Extract the [x, y] coordinate from the center of the cell holding the provided text.  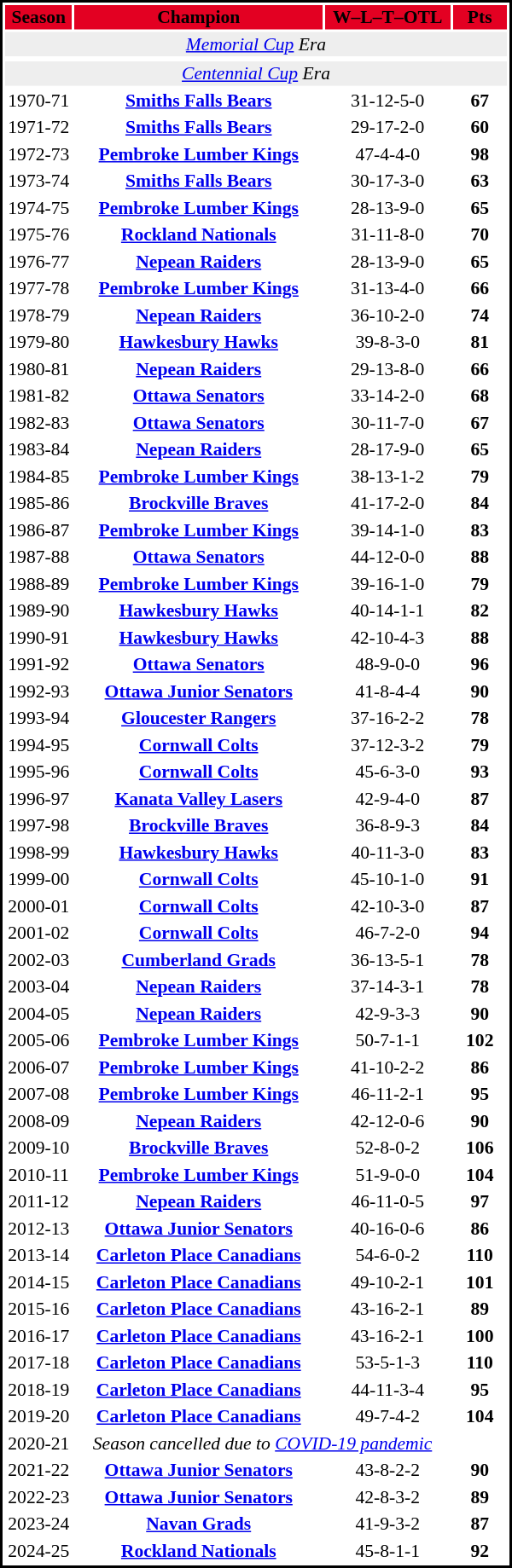
50-7-1-1 [387, 1040]
41-10-2-2 [387, 1068]
2018-19 [39, 1390]
Champion [199, 17]
49-10-2-1 [387, 1282]
40-11-3-0 [387, 853]
1997-98 [39, 825]
Kanata Valley Lasers [199, 798]
41-17-2-0 [387, 503]
2001-02 [39, 933]
1998-99 [39, 853]
1999-00 [39, 879]
40-14-1-1 [387, 610]
30-17-3-0 [387, 181]
37-12-3-2 [387, 745]
28-17-9-0 [387, 449]
1973-74 [39, 181]
Season [39, 17]
31-12-5-0 [387, 101]
37-14-3-1 [387, 987]
40-16-0-6 [387, 1228]
36-13-5-1 [387, 960]
1988-89 [39, 583]
45-6-3-0 [387, 772]
1979-80 [39, 342]
47-4-4-0 [387, 153]
2006-07 [39, 1068]
Navan Grads [199, 1524]
63 [480, 181]
39-8-3-0 [387, 342]
1995-96 [39, 772]
2003-04 [39, 987]
1991-92 [39, 664]
1971-72 [39, 127]
1996-97 [39, 798]
1986-87 [39, 530]
2013-14 [39, 1255]
Cumberland Grads [199, 960]
2022-23 [39, 1497]
53-5-1-3 [387, 1363]
42-8-3-2 [387, 1497]
1990-91 [39, 638]
91 [480, 879]
30-11-7-0 [387, 423]
49-7-4-2 [387, 1416]
1989-90 [39, 610]
46-11-2-1 [387, 1094]
51-9-0-0 [387, 1175]
33-14-2-0 [387, 396]
2010-11 [39, 1175]
81 [480, 342]
39-14-1-0 [387, 530]
2015-16 [39, 1309]
46-11-0-5 [387, 1201]
82 [480, 610]
2007-08 [39, 1094]
2021-22 [39, 1470]
52-8-0-2 [387, 1148]
70 [480, 234]
1992-93 [39, 691]
31-11-8-0 [387, 234]
2000-01 [39, 906]
1993-94 [39, 718]
45-10-1-0 [387, 879]
37-16-2-2 [387, 718]
2017-18 [39, 1363]
2008-09 [39, 1120]
43-8-2-2 [387, 1470]
2012-13 [39, 1228]
29-13-8-0 [387, 368]
94 [480, 933]
100 [480, 1335]
42-10-4-3 [387, 638]
97 [480, 1201]
1974-75 [39, 208]
2014-15 [39, 1282]
1982-83 [39, 423]
46-7-2-0 [387, 933]
Memorial Cup Era [256, 44]
98 [480, 153]
2009-10 [39, 1148]
36-10-2-0 [387, 315]
1977-78 [39, 288]
Season cancelled due to COVID-19 pandemic [263, 1443]
41-8-4-4 [387, 691]
102 [480, 1040]
45-8-1-1 [387, 1550]
74 [480, 315]
1984-85 [39, 476]
42-12-0-6 [387, 1120]
42-9-3-3 [387, 1013]
1985-86 [39, 503]
106 [480, 1148]
2011-12 [39, 1201]
1994-95 [39, 745]
101 [480, 1282]
1981-82 [39, 396]
2002-03 [39, 960]
2024-25 [39, 1550]
39-16-1-0 [387, 583]
2019-20 [39, 1416]
38-13-1-2 [387, 476]
W–L–T–OTL [387, 17]
1980-81 [39, 368]
31-13-4-0 [387, 288]
41-9-3-2 [387, 1524]
68 [480, 396]
Centennial Cup Era [256, 73]
2004-05 [39, 1013]
44-11-3-4 [387, 1390]
54-6-0-2 [387, 1255]
1975-76 [39, 234]
60 [480, 127]
2023-24 [39, 1524]
1972-73 [39, 153]
96 [480, 664]
92 [480, 1550]
36-8-9-3 [387, 825]
Pts [480, 17]
42-9-4-0 [387, 798]
1970-71 [39, 101]
29-17-2-0 [387, 127]
1987-88 [39, 557]
2020-21 [39, 1443]
48-9-0-0 [387, 664]
Gloucester Rangers [199, 718]
1978-79 [39, 315]
44-12-0-0 [387, 557]
42-10-3-0 [387, 906]
93 [480, 772]
2016-17 [39, 1335]
1976-77 [39, 261]
2005-06 [39, 1040]
1983-84 [39, 449]
